Pinpoint the cell where the given text exists, returning its (x, y) midpoint coordinate. 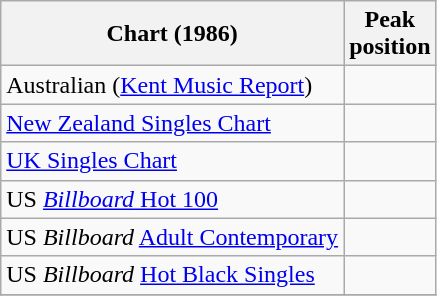
Australian (Kent Music Report) (172, 85)
Peakposition (390, 34)
Chart (1986) (172, 34)
US Billboard Hot 100 (172, 199)
US Billboard Hot Black Singles (172, 275)
US Billboard Adult Contemporary (172, 237)
New Zealand Singles Chart (172, 123)
UK Singles Chart (172, 161)
